Search for the cell housing the specified text and yield its (X, Y) center coordinate. 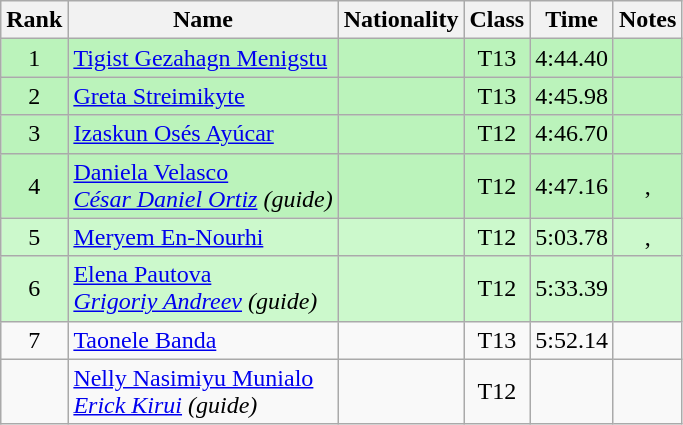
Time (572, 20)
2 (34, 96)
4:45.98 (572, 96)
Nelly Nasimiyu MunialoErick Kirui (guide) (203, 392)
4:47.16 (572, 186)
5:33.39 (572, 288)
Greta Streimikyte (203, 96)
7 (34, 340)
4 (34, 186)
Name (203, 20)
Rank (34, 20)
3 (34, 134)
Izaskun Osés Ayúcar (203, 134)
5 (34, 237)
Tigist Gezahagn Menigstu (203, 58)
6 (34, 288)
Meryem En-Nourhi (203, 237)
Taonele Banda (203, 340)
Notes (647, 20)
Daniela VelascoCésar Daniel Ortiz (guide) (203, 186)
4:44.40 (572, 58)
1 (34, 58)
Nationality (401, 20)
4:46.70 (572, 134)
Class (497, 20)
5:03.78 (572, 237)
Elena PautovaGrigoriy Andreev (guide) (203, 288)
5:52.14 (572, 340)
